Find where the given text appears and provide that cell's center as [x, y] coordinate. 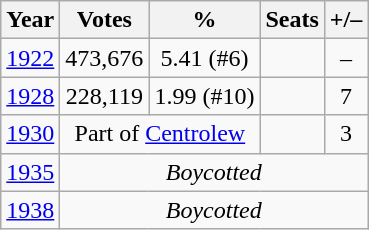
Seats [292, 20]
3 [346, 134]
1930 [30, 134]
1938 [30, 210]
473,676 [104, 58]
228,119 [104, 96]
– [346, 58]
1.99 (#10) [204, 96]
Year [30, 20]
+/– [346, 20]
1935 [30, 172]
5.41 (#6) [204, 58]
7 [346, 96]
% [204, 20]
Part of Centrolew [160, 134]
1928 [30, 96]
Votes [104, 20]
1922 [30, 58]
